From the cell containing the given text, extract its center point as [x, y] coordinate. 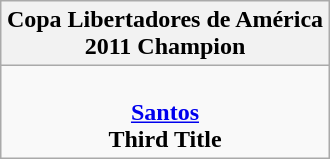
SantosThird Title [164, 112]
Copa Libertadores de América2011 Champion [164, 34]
